Return [x, y] of the center of cell containing provided text 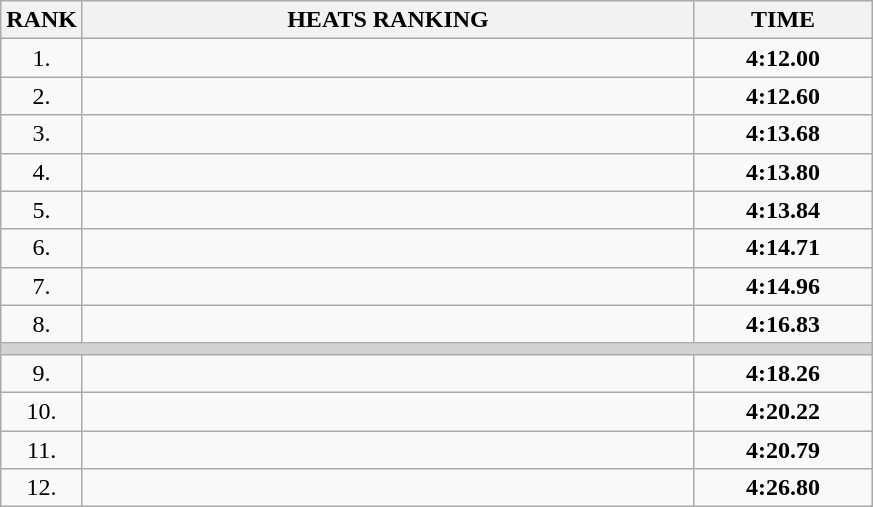
4:20.79 [784, 449]
10. [42, 411]
12. [42, 488]
4:12.00 [784, 58]
3. [42, 134]
HEATS RANKING [388, 20]
4:18.26 [784, 373]
4:12.60 [784, 96]
4:26.80 [784, 488]
4:14.71 [784, 248]
4:13.68 [784, 134]
4:16.83 [784, 324]
RANK [42, 20]
4. [42, 172]
5. [42, 210]
4:20.22 [784, 411]
1. [42, 58]
6. [42, 248]
7. [42, 286]
4:13.80 [784, 172]
TIME [784, 20]
9. [42, 373]
11. [42, 449]
8. [42, 324]
4:13.84 [784, 210]
2. [42, 96]
4:14.96 [784, 286]
